Determine the [x, y] coordinate at the center of the cell enclosing the given text.  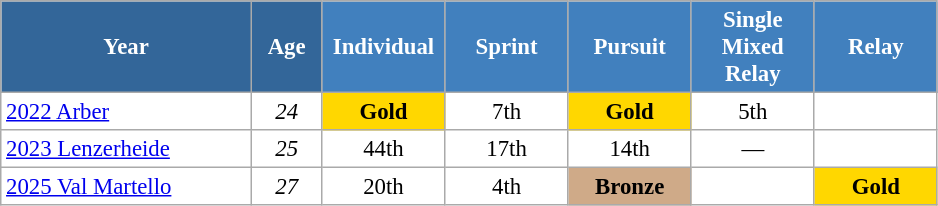
— [752, 149]
Sprint [506, 47]
17th [506, 149]
20th [384, 187]
Single Mixed Relay [752, 47]
2025 Val Martello [126, 187]
5th [752, 112]
Bronze [630, 187]
Individual [384, 47]
14th [630, 149]
4th [506, 187]
24 [286, 112]
Pursuit [630, 47]
2023 Lenzerheide [126, 149]
Relay [876, 47]
27 [286, 187]
Year [126, 47]
25 [286, 149]
44th [384, 149]
2022 Arber [126, 112]
Age [286, 47]
7th [506, 112]
